Return [X, Y] of the center of cell containing provided text 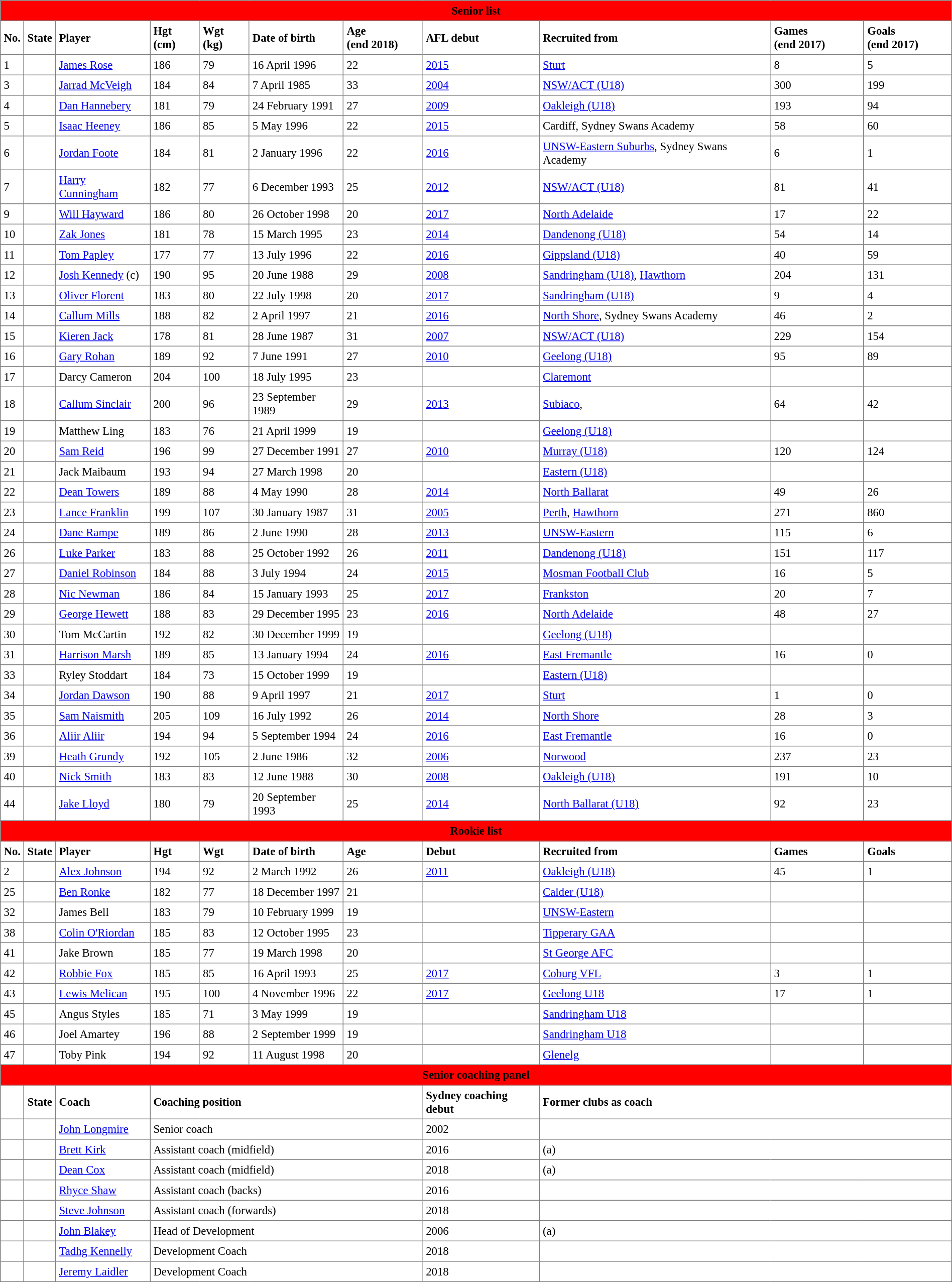
177 [175, 255]
Debut [481, 851]
Subiaco, [655, 404]
89 [908, 356]
120 [817, 451]
Heath Grundy [103, 756]
Lance Franklin [103, 512]
36 [12, 736]
5 September 1994 [296, 736]
Claremont [655, 377]
2 June 1990 [296, 532]
Hgt [175, 851]
Age [383, 851]
Coach [103, 1102]
Sam Naismith [103, 716]
59 [908, 255]
2 March 1992 [296, 871]
Calder (U18) [655, 892]
205 [175, 716]
Murray (U18) [655, 451]
Oliver Florent [103, 295]
2 April 1997 [296, 315]
16 April 1996 [296, 65]
2009 [481, 105]
237 [817, 756]
115 [817, 532]
Sydney coaching debut [481, 1102]
Rhyce Shaw [103, 1190]
Gary Rohan [103, 356]
35 [12, 716]
7 April 1985 [296, 85]
178 [175, 336]
25 October 1992 [296, 553]
151 [817, 553]
North Shore, Sydney Swans Academy [655, 315]
15 October 1999 [296, 675]
Jordan Foote [103, 153]
Zak Jones [103, 234]
St George AFC [655, 953]
96 [224, 404]
10 February 1999 [296, 912]
117 [908, 553]
Matthew Ling [103, 431]
Jeremy Laidler [103, 1271]
Harrison Marsh [103, 654]
18 [12, 404]
18 December 1997 [296, 892]
8 [817, 65]
5 May 1996 [296, 126]
28 June 1987 [296, 336]
15 January 1993 [296, 594]
Callum Mills [103, 315]
Hgt (cm) [175, 38]
Tom Papley [103, 255]
Daniel Robinson [103, 573]
64 [817, 404]
Jake Brown [103, 953]
26 October 1998 [296, 214]
47 [12, 1055]
13 July 1996 [296, 255]
154 [908, 336]
Coburg VFL [655, 973]
6 December 1993 [296, 187]
Angus Styles [103, 1014]
Former clubs as coach [745, 1102]
180 [175, 804]
Jordan Dawson [103, 695]
North Ballarat (U18) [655, 804]
2005 [481, 512]
191 [817, 776]
Steve Johnson [103, 1210]
Dane Rampe [103, 532]
860 [908, 512]
27 December 1991 [296, 451]
Dean Cox [103, 1170]
3 May 1999 [296, 1014]
271 [817, 512]
Will Hayward [103, 214]
2004 [481, 85]
24 February 1991 [296, 105]
Coaching position [286, 1102]
60 [908, 126]
78 [224, 234]
James Bell [103, 912]
2002 [481, 1129]
John Blakey [103, 1231]
Callum Sinclair [103, 404]
Games [817, 851]
43 [12, 993]
109 [224, 716]
38 [12, 933]
George Hewett [103, 614]
2012 [481, 187]
9 April 1997 [296, 695]
200 [175, 404]
21 April 1999 [296, 431]
Harry Cunningham [103, 187]
Senior list [476, 11]
76 [224, 431]
Tipperary GAA [655, 933]
Nick Smith [103, 776]
Dean Towers [103, 492]
13 [12, 295]
3 July 1994 [296, 573]
16 April 1993 [296, 973]
Wgt (kg) [224, 38]
44 [12, 804]
229 [817, 336]
12 October 1995 [296, 933]
Darcy Cameron [103, 377]
Jack Maibaum [103, 472]
Sandringham (U18), Hawthorn [655, 275]
195 [175, 993]
11 [12, 255]
18 July 1995 [296, 377]
Glenelg [655, 1055]
Norwood [655, 756]
Jake Lloyd [103, 804]
Senior coaching panel [476, 1075]
Geelong U18 [655, 993]
23 September 1989 [296, 404]
Brett Kirk [103, 1149]
Senior coach [286, 1129]
Rookie list [476, 831]
UNSW-Eastern Suburbs, Sydney Swans Academy [655, 153]
Josh Kennedy (c) [103, 275]
11 August 1998 [296, 1055]
86 [224, 532]
27 March 1998 [296, 472]
Jarrad McVeigh [103, 85]
AFL debut [481, 38]
107 [224, 512]
34 [12, 695]
Sandringham (U18) [655, 295]
Toby Pink [103, 1055]
22 July 1998 [296, 295]
Frankston [655, 594]
Robbie Fox [103, 973]
19 March 1998 [296, 953]
20 June 1988 [296, 275]
49 [817, 492]
Tom McCartin [103, 634]
13 January 1994 [296, 654]
Aliir Aliir [103, 736]
Sam Reid [103, 451]
30 January 1987 [296, 512]
Isaac Heeney [103, 126]
Assistant coach (backs) [286, 1190]
Kieren Jack [103, 336]
7 June 1991 [296, 356]
Alex Johnson [103, 871]
16 July 1992 [296, 716]
Lewis Melican [103, 993]
12 June 1988 [296, 776]
Tadhg Kennelly [103, 1251]
Head of Development [286, 1231]
2007 [481, 336]
2 June 1986 [296, 756]
2 September 1999 [296, 1034]
Colin O'Riordan [103, 933]
Age (end 2018) [383, 38]
4 May 1990 [296, 492]
15 [12, 336]
Luke Parker [103, 553]
North Ballarat [655, 492]
99 [224, 451]
29 December 1995 [296, 614]
58 [817, 126]
Wgt [224, 851]
Gippsland (U18) [655, 255]
300 [817, 85]
Ben Ronke [103, 892]
Perth, Hawthorn [655, 512]
Mosman Football Club [655, 573]
Joel Amartey [103, 1034]
Nic Newman [103, 594]
15 March 1995 [296, 234]
North Shore [655, 716]
2 January 1996 [296, 153]
Games (end 2017) [817, 38]
Ryley Stoddart [103, 675]
12 [12, 275]
Cardiff, Sydney Swans Academy [655, 126]
131 [908, 275]
Dan Hannebery [103, 105]
48 [817, 614]
4 November 1996 [296, 993]
Goals (end 2017) [908, 38]
Assistant coach (forwards) [286, 1210]
73 [224, 675]
71 [224, 1014]
Goals [908, 851]
39 [12, 756]
105 [224, 756]
54 [817, 234]
John Longmire [103, 1129]
30 December 1999 [296, 634]
James Rose [103, 65]
124 [908, 451]
20 September 1993 [296, 804]
